Pinpoint the cell where the given text exists, returning its [x, y] midpoint coordinate. 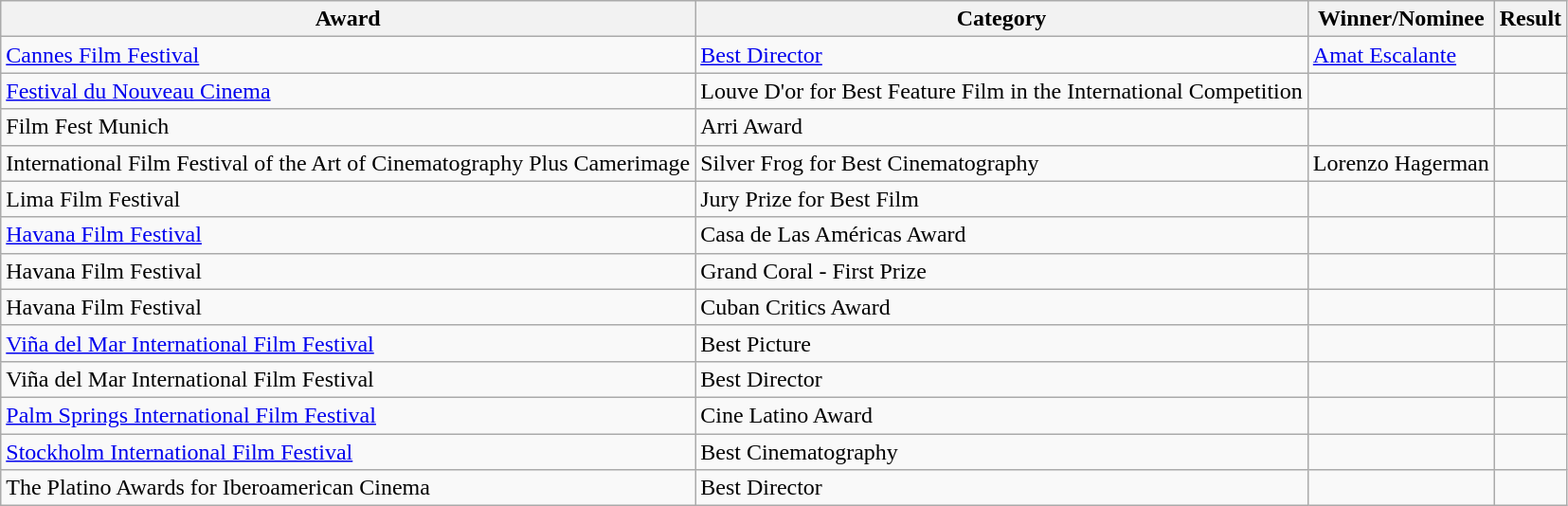
Cannes Film Festival [349, 55]
Amat Escalante [1400, 55]
Category [1002, 19]
Grand Coral - First Prize [1002, 271]
Jury Prize for Best Film [1002, 199]
Arri Award [1002, 127]
Louve D'or for Best Feature Film in the International Competition [1002, 91]
Best Picture [1002, 343]
The Platino Awards for Iberoamerican Cinema [349, 488]
Award [349, 19]
Festival du Nouveau Cinema [349, 91]
Lima Film Festival [349, 199]
Casa de Las Américas Award [1002, 235]
Silver Frog for Best Cinematography [1002, 163]
Palm Springs International Film Festival [349, 415]
Cine Latino Award [1002, 415]
Cuban Critics Award [1002, 307]
Lorenzo Hagerman [1400, 163]
Stockholm International Film Festival [349, 452]
Winner/Nominee [1400, 19]
Best Cinematography [1002, 452]
Film Fest Munich [349, 127]
Result [1530, 19]
International Film Festival of the Art of Cinematography Plus Camerimage [349, 163]
